From the cell containing the given text, extract its center point as (x, y) coordinate. 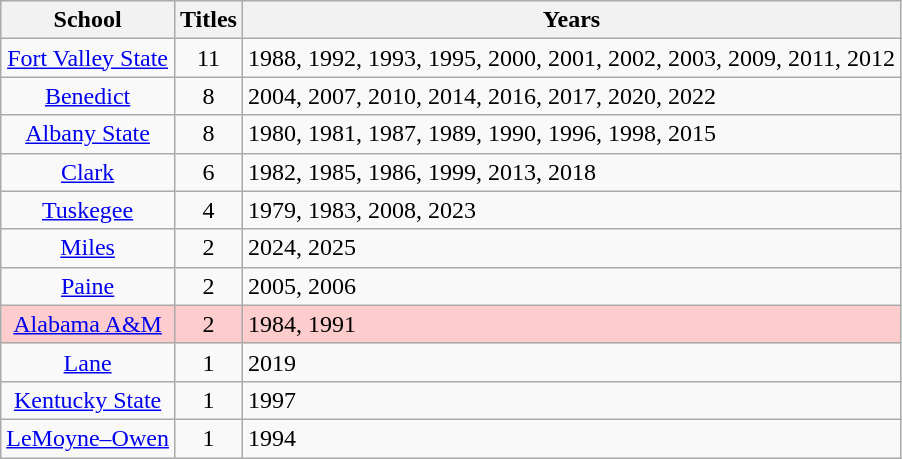
Tuskegee (88, 210)
Albany State (88, 134)
LeMoyne–Owen (88, 438)
1979, 1983, 2008, 2023 (571, 210)
1982, 1985, 1986, 1999, 2013, 2018 (571, 172)
Miles (88, 248)
Clark (88, 172)
4 (208, 210)
Titles (208, 20)
1997 (571, 400)
School (88, 20)
Alabama A&M (88, 324)
2005, 2006 (571, 286)
1994 (571, 438)
11 (208, 58)
Lane (88, 362)
Benedict (88, 96)
2004, 2007, 2010, 2014, 2016, 2017, 2020, 2022 (571, 96)
Paine (88, 286)
Years (571, 20)
2019 (571, 362)
Kentucky State (88, 400)
2024, 2025 (571, 248)
Fort Valley State (88, 58)
1980, 1981, 1987, 1989, 1990, 1996, 1998, 2015 (571, 134)
1988, 1992, 1993, 1995, 2000, 2001, 2002, 2003, 2009, 2011, 2012 (571, 58)
1984, 1991 (571, 324)
6 (208, 172)
